For the text-containing cell, return its midpoint in (x, y) coordinate format. 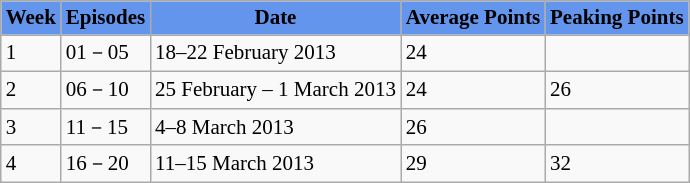
2 (31, 90)
18–22 February 2013 (276, 54)
4–8 March 2013 (276, 126)
25 February – 1 March 2013 (276, 90)
16－20 (106, 164)
06－10 (106, 90)
Episodes (106, 18)
Week (31, 18)
Peaking Points (617, 18)
32 (617, 164)
01－05 (106, 54)
3 (31, 126)
1 (31, 54)
Date (276, 18)
29 (473, 164)
11–15 March 2013 (276, 164)
4 (31, 164)
11－15 (106, 126)
Average Points (473, 18)
